Search for the cell housing the specified text and yield its (X, Y) center coordinate. 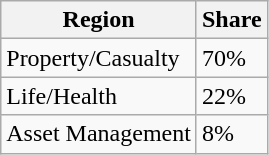
Life/Health (99, 96)
22% (232, 96)
Region (99, 20)
Property/Casualty (99, 58)
70% (232, 58)
Share (232, 20)
8% (232, 134)
Asset Management (99, 134)
